Determine the (x, y) coordinate at the center of the cell enclosing the given text.  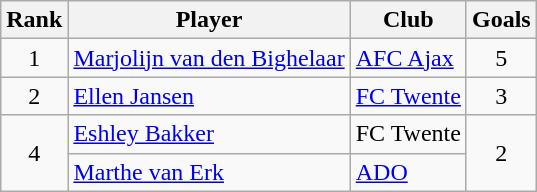
Rank (34, 20)
1 (34, 58)
AFC Ajax (408, 58)
3 (501, 96)
Marjolijn van den Bighelaar (209, 58)
Club (408, 20)
Eshley Bakker (209, 134)
ADO (408, 172)
Player (209, 20)
4 (34, 153)
Marthe van Erk (209, 172)
Ellen Jansen (209, 96)
5 (501, 58)
Goals (501, 20)
